Extract the [x, y] coordinate from the center of the cell holding the provided text.  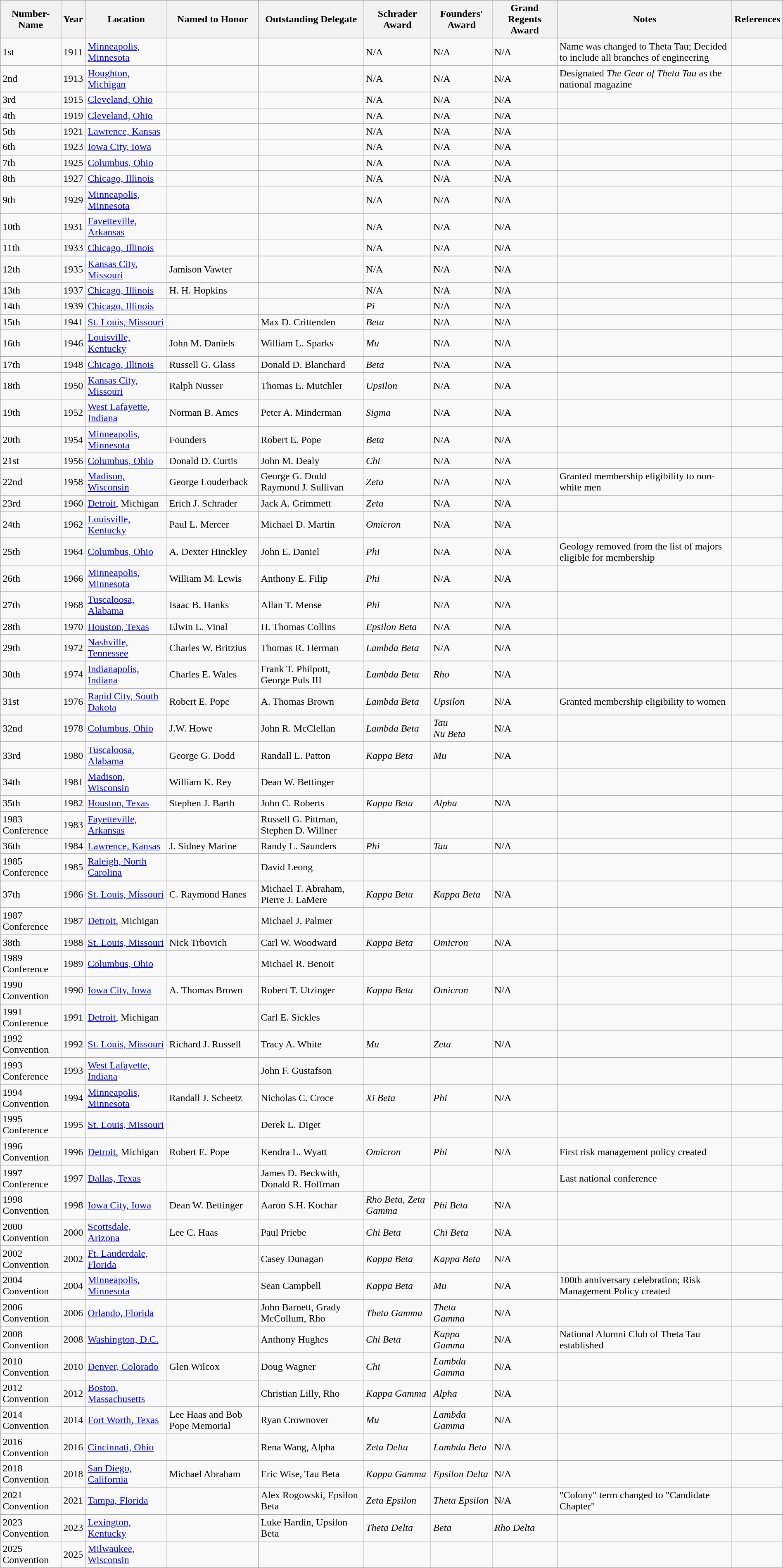
15th [31, 322]
6th [31, 147]
1925 [74, 163]
Isaac B. Hanks [213, 605]
27th [31, 605]
Robert T. Utzinger [311, 990]
Denver, Colorado [126, 1367]
33rd [31, 756]
Allan T. Mense [311, 605]
Russell G. Glass [213, 365]
1923 [74, 147]
1941 [74, 322]
2021 [74, 1501]
John M. Dealy [311, 461]
Theta Delta [397, 1528]
Rho [462, 675]
21st [31, 461]
1st [31, 52]
1933 [74, 248]
1989 Conference [31, 964]
References [757, 19]
Milwaukee, Wisconsin [126, 1555]
Aaron S.H. Kochar [311, 1206]
8th [31, 178]
19th [31, 413]
2023 Convention [31, 1528]
Fort Worth, Texas [126, 1420]
Named to Honor [213, 19]
Xi Beta [397, 1098]
Thomas R. Herman [311, 648]
22nd [31, 482]
Founders' Award [462, 19]
Randall L. Patton [311, 756]
Peter A. Minderman [311, 413]
Rho Beta, Zeta Gamma [397, 1206]
100th anniversary celebration; Risk Management Policy created [644, 1286]
Geology removed from the list of majors eligible for membership [644, 552]
1985 Conference [31, 867]
Christian Lilly, Rho [311, 1393]
Zeta Delta [397, 1447]
9th [31, 200]
1990 Convention [31, 990]
Lee C. Haas [213, 1232]
Randall J. Scheetz [213, 1098]
Phi Beta [462, 1206]
36th [31, 846]
John E. Daniel [311, 552]
1970 [74, 626]
Kendra L. Wyatt [311, 1152]
2nd [31, 78]
1991 [74, 1017]
2002 [74, 1259]
4th [31, 116]
Last national conference [644, 1178]
Randy L. Saunders [311, 846]
2004 Convention [31, 1286]
Designated The Gear of Theta Tau as the national magazine [644, 78]
San Diego, California [126, 1474]
1987 Conference [31, 921]
1911 [74, 52]
1952 [74, 413]
Michael D. Martin [311, 524]
Grand Regents Award [524, 19]
1921 [74, 131]
Ralph Nusser [213, 386]
Paul Priebe [311, 1232]
David Leong [311, 867]
1954 [74, 439]
1986 [74, 894]
1997 [74, 1178]
1978 [74, 728]
12th [31, 269]
Alex Rogowski, Epsilon Beta [311, 1501]
2012 [74, 1393]
Granted membership eligibility to women [644, 702]
H. H. Hopkins [213, 291]
John C. Roberts [311, 803]
1995 [74, 1125]
John Barnett, Grady McCollum, Rho [311, 1313]
1994 [74, 1098]
Michael J. Palmer [311, 921]
2016 [74, 1447]
10th [31, 226]
1964 [74, 552]
1993 [74, 1071]
1956 [74, 461]
Boston, Massachusetts [126, 1393]
18th [31, 386]
1987 [74, 921]
Granted membership eligibility to non-white men [644, 482]
Ft. Lauderdale, Florida [126, 1259]
Anthony E. Filip [311, 578]
TauNu Beta [462, 728]
2018 Convention [31, 1474]
Epsilon Delta [462, 1474]
George G. Dodd [213, 756]
Eric Wise, Tau Beta [311, 1474]
2002 Convention [31, 1259]
1939 [74, 306]
1989 [74, 964]
31st [31, 702]
2014 Convention [31, 1420]
25th [31, 552]
Epsilon Beta [397, 626]
Number-Name [31, 19]
1994 Convention [31, 1098]
H. Thomas Collins [311, 626]
J. Sidney Marine [213, 846]
16th [31, 343]
Schrader Award [397, 19]
James D. Beckwith, Donald R. Hoffman [311, 1178]
Houghton, Michigan [126, 78]
2010 [74, 1367]
23rd [31, 503]
2012 Convention [31, 1393]
30th [31, 675]
14th [31, 306]
1985 [74, 867]
Donald D. Curtis [213, 461]
Carl E. Sickles [311, 1017]
1958 [74, 482]
Tracy A. White [311, 1045]
Thomas E. Mutchler [311, 386]
1937 [74, 291]
1966 [74, 578]
Richard J. Russell [213, 1045]
Indianapolis, Indiana [126, 675]
Orlando, Florida [126, 1313]
Max D. Crittenden [311, 322]
2008 [74, 1339]
Michael Abraham [213, 1474]
Nicholas C. Croce [311, 1098]
1981 [74, 782]
35th [31, 803]
2018 [74, 1474]
2010 Convention [31, 1367]
Rho Delta [524, 1528]
John M. Daniels [213, 343]
2006 Convention [31, 1313]
1982 [74, 803]
1913 [74, 78]
C. Raymond Hanes [213, 894]
Dallas, Texas [126, 1178]
Ryan Crownover [311, 1420]
Name was changed to Theta Tau; Decided to include all branches of engineering [644, 52]
17th [31, 365]
Luke Hardin, Upsilon Beta [311, 1528]
24th [31, 524]
11th [31, 248]
Year [74, 19]
Cincinnati, Ohio [126, 1447]
Stephen J. Barth [213, 803]
1935 [74, 269]
"Colony" term changed to "Candidate Chapter" [644, 1501]
1931 [74, 226]
1915 [74, 100]
Notes [644, 19]
1998 Convention [31, 1206]
First risk management policy created [644, 1152]
2004 [74, 1286]
1984 [74, 846]
William L. Sparks [311, 343]
Donald D. Blanchard [311, 365]
J.W. Howe [213, 728]
1997 Conference [31, 1178]
1993 Conference [31, 1071]
1950 [74, 386]
13th [31, 291]
Michael R. Benoit [311, 964]
34th [31, 782]
Elwin L. Vinal [213, 626]
Rapid City, South Dakota [126, 702]
1946 [74, 343]
A. Dexter Hinckley [213, 552]
John F. Gustafson [311, 1071]
37th [31, 894]
1983 [74, 825]
1992 [74, 1045]
2014 [74, 1420]
7th [31, 163]
Erich J. Schrader [213, 503]
1962 [74, 524]
1996 [74, 1152]
Outstanding Delegate [311, 19]
1976 [74, 702]
1929 [74, 200]
2006 [74, 1313]
Nashville, Tennessee [126, 648]
Norman B. Ames [213, 413]
1980 [74, 756]
1995 Conference [31, 1125]
1992 Convention [31, 1045]
Frank T. Philpott, George Puls III [311, 675]
1974 [74, 675]
Lee Haas and Bob Pope Memorial [213, 1420]
2023 [74, 1528]
3rd [31, 100]
George G. DoddRaymond J. Sullivan [311, 482]
Jamison Vawter [213, 269]
Charles E. Wales [213, 675]
Jack A. Grimmett [311, 503]
2000 Convention [31, 1232]
Pi [397, 306]
Glen Wilcox [213, 1367]
John R. McClellan [311, 728]
Derek L. Diget [311, 1125]
Anthony Hughes [311, 1339]
2025 Convention [31, 1555]
2021 Convention [31, 1501]
Michael T. Abraham, Pierre J. LaMere [311, 894]
1998 [74, 1206]
George Louderback [213, 482]
29th [31, 648]
Rena Wang, Alpha [311, 1447]
Tampa, Florida [126, 1501]
Location [126, 19]
1983 Conference [31, 825]
Scottsdale, Arizona [126, 1232]
Zeta Epsilon [397, 1501]
1927 [74, 178]
5th [31, 131]
Casey Dunagan [311, 1259]
Raleigh, North Carolina [126, 867]
1919 [74, 116]
2025 [74, 1555]
Lexington, Kentucky [126, 1528]
Nick Trbovich [213, 942]
Washington, D.C. [126, 1339]
Charles W. Britzius [213, 648]
Russell G. Pittman, Stephen D. Willner [311, 825]
Doug Wagner [311, 1367]
Carl W. Woodward [311, 942]
28th [31, 626]
Sean Campbell [311, 1286]
1991 Conference [31, 1017]
2000 [74, 1232]
1972 [74, 648]
National Alumni Club of Theta Tau established [644, 1339]
Sigma [397, 413]
Theta Epsilon [462, 1501]
20th [31, 439]
2008 Convention [31, 1339]
1968 [74, 605]
1948 [74, 365]
1990 [74, 990]
2016 Convention [31, 1447]
32nd [31, 728]
William K. Rey [213, 782]
Founders [213, 439]
1996 Convention [31, 1152]
38th [31, 942]
William M. Lewis [213, 578]
1988 [74, 942]
Paul L. Mercer [213, 524]
26th [31, 578]
1960 [74, 503]
Tau [462, 846]
